Scan for the cell matching the given text and deliver its (X, Y) coordinate at center. 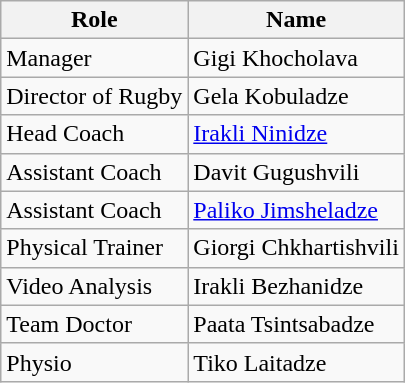
Role (94, 20)
Head Coach (94, 134)
Team Doctor (94, 324)
Giorgi Chkhartishvili (296, 248)
Physical Trainer (94, 248)
Irakli Bezhanidze (296, 286)
Video Analysis (94, 286)
Paata Tsintsabadze (296, 324)
Name (296, 20)
Gela Kobuladze (296, 96)
Paliko Jimsheladze (296, 210)
Davit Gugushvili (296, 172)
Irakli Ninidze (296, 134)
Physio (94, 362)
Director of Rugby (94, 96)
Gigi Khocholava (296, 58)
Manager (94, 58)
Tiko Laitadze (296, 362)
